Scan for the cell matching the given text and deliver its [x, y] coordinate at center. 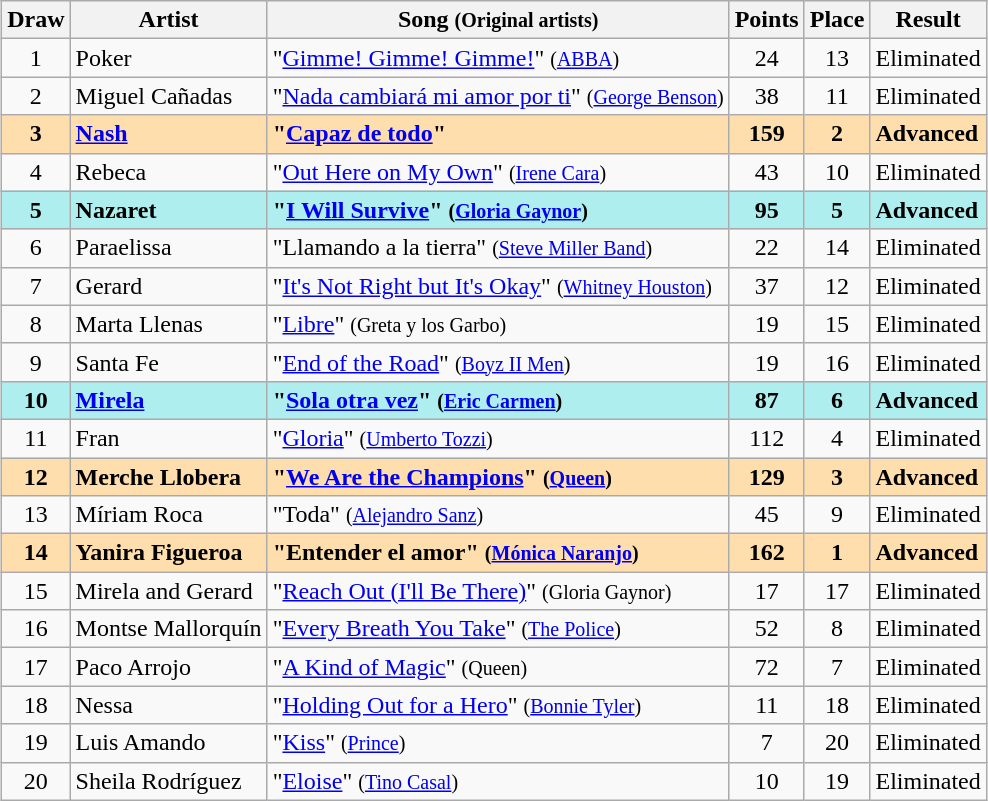
"Eloise" (Tino Casal) [498, 781]
Song (Original artists) [498, 20]
Yanira Figueroa [168, 553]
43 [766, 172]
"End of the Road" (Boyz II Men) [498, 362]
Result [928, 20]
"I Will Survive" (Gloria Gaynor) [498, 210]
Mirela and Gerard [168, 591]
Paraelissa [168, 248]
159 [766, 134]
"It's Not Right but It's Okay" (Whitney Houston) [498, 286]
"We Are the Champions" (Queen) [498, 477]
72 [766, 667]
"Out Here on My Own" (Irene Cara) [498, 172]
"Gloria" (Umberto Tozzi) [498, 438]
24 [766, 58]
45 [766, 515]
87 [766, 400]
Marta Llenas [168, 324]
Mirela [168, 400]
Merche Llobera [168, 477]
"Nada cambiará mi amor por ti" (George Benson) [498, 96]
Points [766, 20]
"Toda" (Alejandro Sanz) [498, 515]
"Holding Out for a Hero" (Bonnie Tyler) [498, 705]
Nazaret [168, 210]
Poker [168, 58]
Paco Arrojo [168, 667]
Míriam Roca [168, 515]
Rebeca [168, 172]
"Llamando a la tierra" (Steve Miller Band) [498, 248]
Montse Mallorquín [168, 629]
37 [766, 286]
Gerard [168, 286]
95 [766, 210]
Place [837, 20]
38 [766, 96]
22 [766, 248]
Nash [168, 134]
Sheila Rodríguez [168, 781]
52 [766, 629]
162 [766, 553]
"Gimme! Gimme! Gimme!" (ABBA) [498, 58]
"Every Breath You Take" (The Police) [498, 629]
Draw [36, 20]
Artist [168, 20]
"Entender el amor" (Mónica Naranjo) [498, 553]
Fran [168, 438]
"Kiss" (Prince) [498, 743]
"A Kind of Magic" (Queen) [498, 667]
"Reach Out (I'll Be There)" (Gloria Gaynor) [498, 591]
Luis Amando [168, 743]
"Libre" (Greta y los Garbo) [498, 324]
"Capaz de todo" [498, 134]
Nessa [168, 705]
Santa Fe [168, 362]
Miguel Cañadas [168, 96]
"Sola otra vez" (Eric Carmen) [498, 400]
112 [766, 438]
129 [766, 477]
